Return [x, y] of the center of cell containing provided text 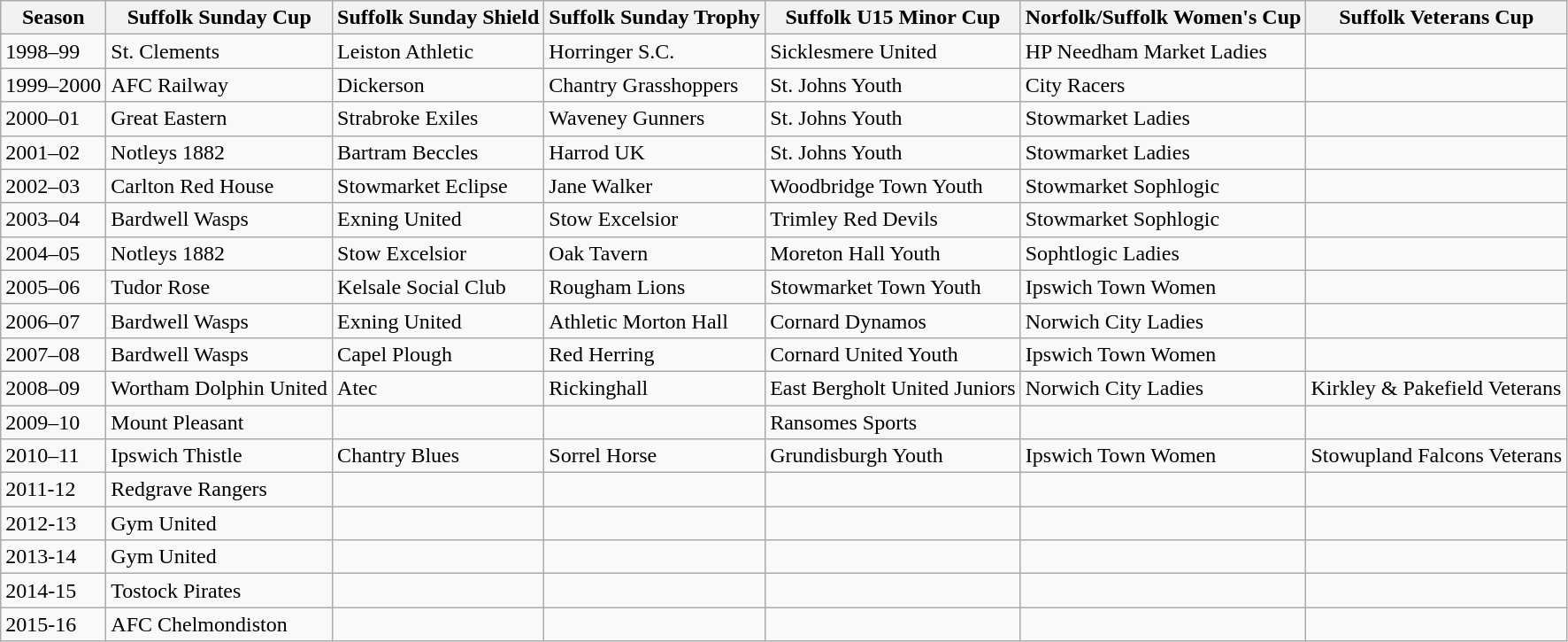
Chantry Blues [439, 456]
2000–01 [53, 119]
Trimley Red Devils [894, 220]
1998–99 [53, 51]
Stowmarket Eclipse [439, 186]
Suffolk Sunday Cup [219, 18]
2007–08 [53, 354]
Stowmarket Town Youth [894, 287]
Harrod UK [655, 152]
Dickerson [439, 85]
2015-16 [53, 624]
2009–10 [53, 422]
2002–03 [53, 186]
Leiston Athletic [439, 51]
Mount Pleasant [219, 422]
Capel Plough [439, 354]
2013-14 [53, 557]
Tostock Pirates [219, 591]
Woodbridge Town Youth [894, 186]
Redgrave Rangers [219, 490]
Kelsale Social Club [439, 287]
Rougham Lions [655, 287]
2014-15 [53, 591]
Suffolk U15 Minor Cup [894, 18]
Suffolk Veterans Cup [1437, 18]
2004–05 [53, 253]
2001–02 [53, 152]
Grundisburgh Youth [894, 456]
2011-12 [53, 490]
St. Clements [219, 51]
Suffolk Sunday Shield [439, 18]
Sophtlogic Ladies [1163, 253]
City Racers [1163, 85]
Horringer S.C. [655, 51]
Carlton Red House [219, 186]
Tudor Rose [219, 287]
Rickinghall [655, 388]
AFC Railway [219, 85]
2012-13 [53, 523]
Ransomes Sports [894, 422]
Strabroke Exiles [439, 119]
Stowupland Falcons Veterans [1437, 456]
Great Eastern [219, 119]
Season [53, 18]
AFC Chelmondiston [219, 624]
East Bergholt United Juniors [894, 388]
Kirkley & Pakefield Veterans [1437, 388]
Oak Tavern [655, 253]
HP Needham Market Ladies [1163, 51]
Wortham Dolphin United [219, 388]
Chantry Grasshoppers [655, 85]
2003–04 [53, 220]
Ipswich Thistle [219, 456]
Cornard Dynamos [894, 321]
1999–2000 [53, 85]
Moreton Hall Youth [894, 253]
Suffolk Sunday Trophy [655, 18]
Red Herring [655, 354]
Atec [439, 388]
Jane Walker [655, 186]
Sorrel Horse [655, 456]
Athletic Morton Hall [655, 321]
Cornard United Youth [894, 354]
Waveney Gunners [655, 119]
Sicklesmere United [894, 51]
2010–11 [53, 456]
2008–09 [53, 388]
Norfolk/Suffolk Women's Cup [1163, 18]
Bartram Beccles [439, 152]
2005–06 [53, 287]
2006–07 [53, 321]
